For the text-containing cell, return its midpoint in [x, y] coordinate format. 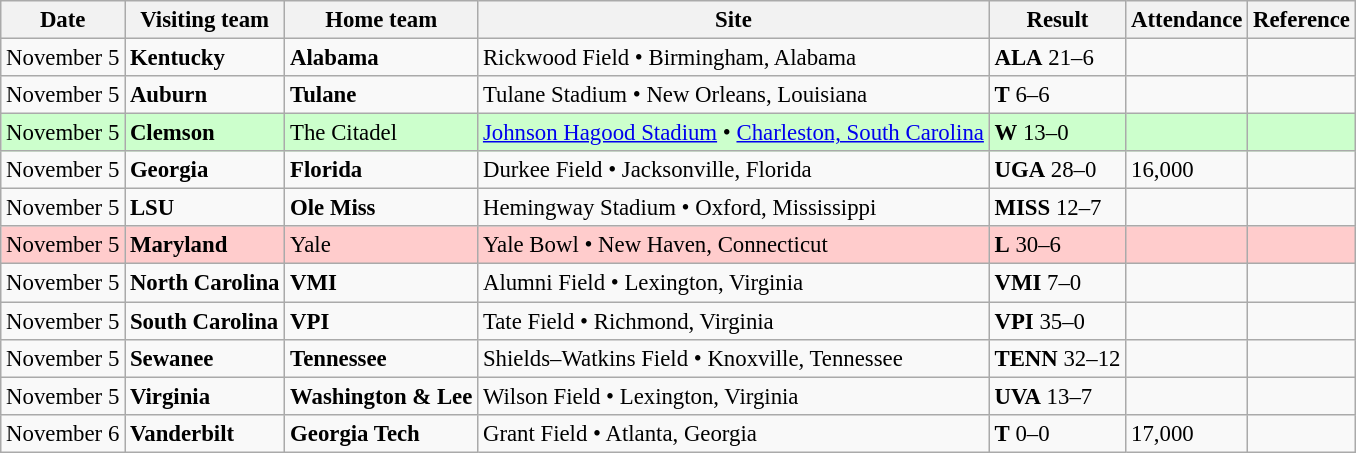
Virginia [205, 396]
MISS 12–7 [1058, 208]
Clemson [205, 133]
Sewanee [205, 358]
Washington & Lee [382, 396]
Reference [1302, 20]
Hemingway Stadium • Oxford, Mississippi [734, 208]
Auburn [205, 95]
ALA 21–6 [1058, 58]
17,000 [1187, 433]
Date [63, 20]
VMI 7–0 [1058, 283]
Alumni Field • Lexington, Virginia [734, 283]
Result [1058, 20]
Site [734, 20]
Shields–Watkins Field • Knoxville, Tennessee [734, 358]
North Carolina [205, 283]
November 6 [63, 433]
T 0–0 [1058, 433]
Tate Field • Richmond, Virginia [734, 321]
UGA 28–0 [1058, 170]
Rickwood Field • Birmingham, Alabama [734, 58]
Attendance [1187, 20]
Kentucky [205, 58]
Georgia Tech [382, 433]
Alabama [382, 58]
UVA 13–7 [1058, 396]
VPI [382, 321]
VMI [382, 283]
Georgia [205, 170]
Johnson Hagood Stadium • Charleston, South Carolina [734, 133]
Vanderbilt [205, 433]
Yale [382, 245]
Wilson Field • Lexington, Virginia [734, 396]
Tulane [382, 95]
Durkee Field • Jacksonville, Florida [734, 170]
T 6–6 [1058, 95]
TENN 32–12 [1058, 358]
L 30–6 [1058, 245]
Grant Field • Atlanta, Georgia [734, 433]
Florida [382, 170]
Maryland [205, 245]
VPI 35–0 [1058, 321]
The Citadel [382, 133]
Home team [382, 20]
Yale Bowl • New Haven, Connecticut [734, 245]
Visiting team [205, 20]
South Carolina [205, 321]
LSU [205, 208]
Tennessee [382, 358]
16,000 [1187, 170]
W 13–0 [1058, 133]
Ole Miss [382, 208]
Tulane Stadium • New Orleans, Louisiana [734, 95]
